Scan for the cell matching the given text and deliver its (X, Y) coordinate at center. 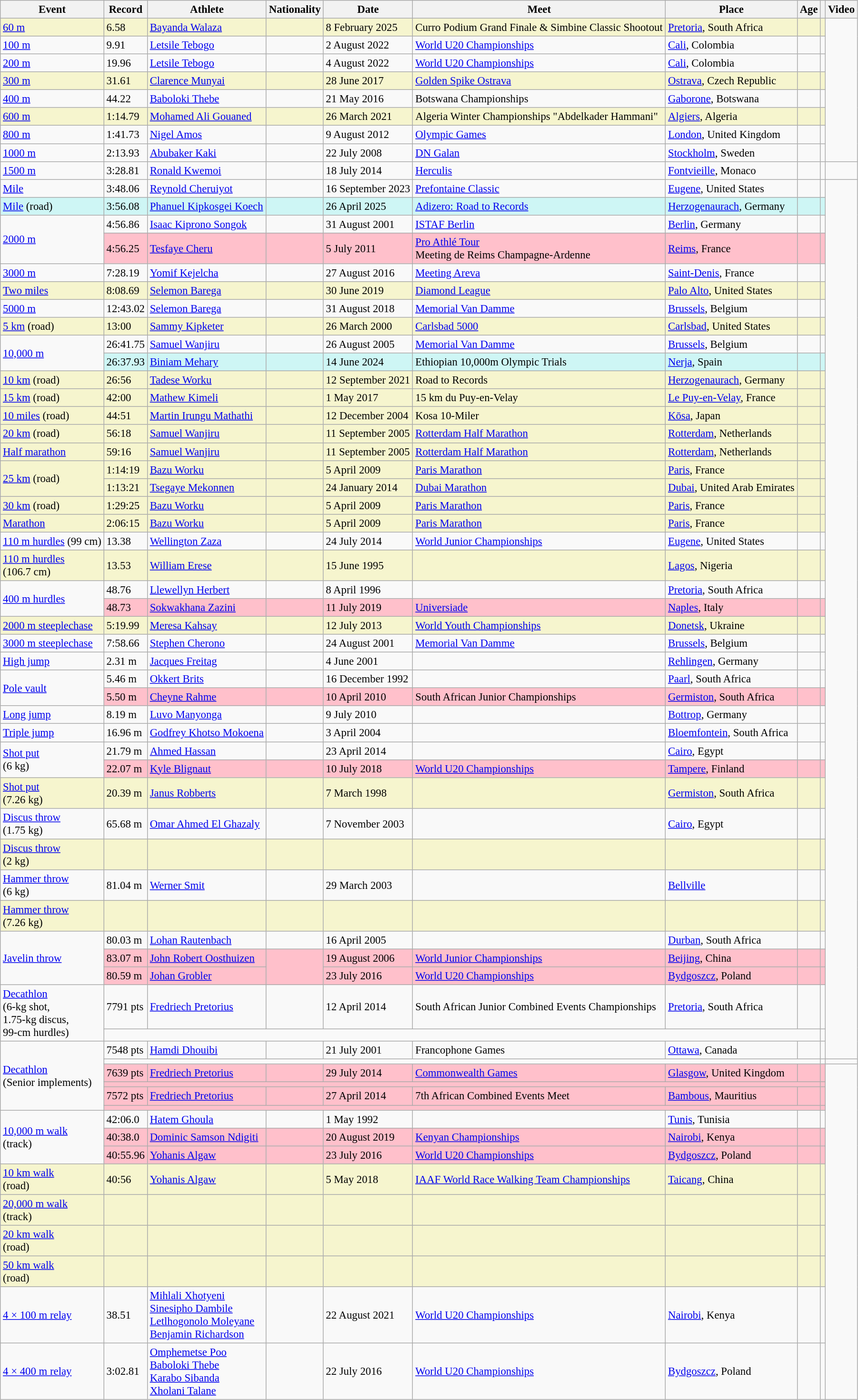
Kyle Blignaut (207, 769)
22 August 2021 (368, 1315)
Beijing, China (731, 958)
10 km walk(road) (52, 1179)
400 m (52, 99)
Dubai Marathon (539, 487)
21.79 m (126, 751)
Donetsk, Ukraine (731, 626)
40:55.96 (126, 1155)
Mohamed Ali Gouaned (207, 117)
10,000 m walk(track) (52, 1137)
Bayanda Walaza (207, 28)
Discus throw(2 kg) (52, 855)
Baboloki Thebe (207, 99)
Rehlingen, Germany (731, 661)
Omphemetse PooBaboloki ThebeKarabo SibandaXholani Talane (207, 1371)
Algeria Winter Championships "Abdelkader Hammani" (539, 117)
Decathlon(Senior implements) (52, 1075)
15 km (road) (52, 398)
12 December 2004 (368, 416)
21 July 2001 (368, 1050)
Bottrop, Germany (731, 715)
26:56 (126, 380)
Universiade (539, 608)
9.91 (126, 45)
Isaac Kiprono Songok (207, 224)
Wellington Zaza (207, 541)
10 km (road) (52, 380)
20 August 2019 (368, 1137)
16 September 2023 (368, 188)
5 km (road) (52, 326)
ISTAF Berlin (539, 224)
2000 m steeplechase (52, 626)
Nerja, Spain (731, 362)
1:29:25 (126, 505)
31 August 2001 (368, 224)
800 m (52, 135)
Bloemfontein, South Africa (731, 733)
Record (126, 10)
5000 m (52, 308)
13.38 (126, 541)
10 April 2010 (368, 697)
Luvo Manyonga (207, 715)
Algiers, Algeria (731, 117)
Tsegaye Mekonnen (207, 487)
1:14.79 (126, 117)
1500 m (52, 170)
44:51 (126, 416)
Carlsbad 5000 (539, 326)
4 × 400 m relay (52, 1371)
Triple jump (52, 733)
Janus Robberts (207, 793)
IAAF World Race Walking Team Championships (539, 1179)
7548 pts (126, 1050)
40:38.0 (126, 1137)
31 August 2018 (368, 308)
7639 pts (126, 1073)
Berlin, Germany (731, 224)
Kōsa, Japan (731, 416)
13:00 (126, 326)
South African Junior Combined Events Championships (539, 1007)
29 March 2003 (368, 885)
80.03 m (126, 940)
London, United Kingdom (731, 135)
Yomif Kejelcha (207, 273)
Godfrey Khotso Mokoena (207, 733)
Marathon (52, 523)
26 March 2021 (368, 117)
3:48.06 (126, 188)
High jump (52, 661)
3:28.81 (126, 170)
21 May 2016 (368, 99)
Botswana Championships (539, 99)
8.19 m (126, 715)
John Robert Oosthuizen (207, 958)
Decathlon(6-kg shot,1.75-kg discus,99-cm hurdles) (52, 1014)
1:13:21 (126, 487)
World Youth Championships (539, 626)
Palo Alto, United States (731, 291)
8:08.69 (126, 291)
48.76 (126, 590)
8 February 2025 (368, 28)
2 August 2022 (368, 45)
Pole vault (52, 688)
Tampere, Finland (731, 769)
Prefontaine Classic (539, 188)
7 March 1998 (368, 793)
10 miles (road) (52, 416)
110 m hurdles(106.7 cm) (52, 565)
Nigel Amos (207, 135)
30 km (road) (52, 505)
Ethiopian 10,000m Olympic Trials (539, 362)
Dominic Samson Ndigiti (207, 1137)
Reims, France (731, 248)
Hammer throw(7.26 kg) (52, 916)
600 m (52, 117)
Mihlali XhotyeniSinesipho DambileLetlhogonolo MoleyaneBenjamin Richardson (207, 1315)
Tunis, Tunisia (731, 1119)
Bellville (731, 885)
27 August 2016 (368, 273)
12 September 2021 (368, 380)
83.07 m (126, 958)
2.31 m (126, 661)
29 July 2014 (368, 1073)
20,000 m walk(track) (52, 1210)
DN Galan (539, 153)
3000 m (52, 273)
Javelin throw (52, 958)
16 December 1992 (368, 679)
26 April 2025 (368, 206)
26 March 2000 (368, 326)
3 April 2004 (368, 733)
30 June 2019 (368, 291)
1 May 2017 (368, 398)
Ronald Kwemoi (207, 170)
9 July 2010 (368, 715)
Nationality (295, 10)
2:06:15 (126, 523)
26 August 2005 (368, 345)
Naples, Italy (731, 608)
Two miles (52, 291)
Diamond League (539, 291)
42:00 (126, 398)
22 July 2008 (368, 153)
1:14:19 (126, 470)
Llewellyn Herbert (207, 590)
10 July 2018 (368, 769)
Bambous, Mauritius (731, 1096)
Lagos, Nigeria (731, 565)
Discus throw(1.75 kg) (52, 823)
Half marathon (52, 452)
Martin Irungu Mathathi (207, 416)
Meet (539, 10)
Tesfaye Cheru (207, 248)
31.61 (126, 81)
5.50 m (126, 697)
Commonwealth Games (539, 1073)
4 × 100 m relay (52, 1315)
12:43.02 (126, 308)
2:13.93 (126, 153)
Gaborone, Botswana (731, 99)
Long jump (52, 715)
Biniam Mehary (207, 362)
Hamdi Dhouibi (207, 1050)
Carlsbad, United States (731, 326)
Francophone Games (539, 1050)
Shot put(7.26 kg) (52, 793)
23 April 2014 (368, 751)
3:02.81 (126, 1371)
Stephen Cherono (207, 643)
Olympic Games (539, 135)
Omar Ahmed El Ghazaly (207, 823)
12 April 2014 (368, 1007)
7 November 2003 (368, 823)
Kosa 10-Miler (539, 416)
Mile (52, 188)
300 m (52, 81)
19.96 (126, 63)
Road to Records (539, 380)
6.58 (126, 28)
7th African Combined Events Meet (539, 1096)
4 August 2022 (368, 63)
Event (52, 10)
7:58.66 (126, 643)
1 May 1992 (368, 1119)
24 January 2014 (368, 487)
Werner Smit (207, 885)
Meresa Kahsay (207, 626)
Herculis (539, 170)
Clarence Munyai (207, 81)
50 km walk(road) (52, 1272)
Johan Grobler (207, 976)
3000 m steeplechase (52, 643)
Mile (road) (52, 206)
Hatem Ghoula (207, 1119)
5:19.99 (126, 626)
60 m (52, 28)
56:18 (126, 434)
20.39 m (126, 793)
14 June 2024 (368, 362)
22 July 2016 (368, 1371)
Tadese Worku (207, 380)
26:41.75 (126, 345)
15 June 1995 (368, 565)
7791 pts (126, 1007)
Sammy Kipketer (207, 326)
22.07 m (126, 769)
13.53 (126, 565)
Saint-Denis, France (731, 273)
Taicang, China (731, 1179)
Place (731, 10)
Meeting Areva (539, 273)
Video (842, 10)
Le Puy-en-Velay, France (731, 398)
48.73 (126, 608)
100 m (52, 45)
Mathew Kimeli (207, 398)
Ahmed Hassan (207, 751)
Cheyne Rahme (207, 697)
20 km (road) (52, 434)
Athlete (207, 10)
Sokwakhana Zazini (207, 608)
Curro Podium Grand Finale & Simbine Classic Shootout (539, 28)
Ottawa, Canada (731, 1050)
20 km walk(road) (52, 1241)
24 July 2014 (368, 541)
Golden Spike Ostrava (539, 81)
200 m (52, 63)
25 km (road) (52, 479)
42:06.0 (126, 1119)
4:56.86 (126, 224)
Jacques Freitag (207, 661)
2000 m (52, 239)
5 May 2018 (368, 1179)
Age (808, 10)
Fontvieille, Monaco (731, 170)
Reynold Cheruiyot (207, 188)
65.68 m (126, 823)
26:37.93 (126, 362)
Dubai, United Arab Emirates (731, 487)
24 August 2001 (368, 643)
16 April 2005 (368, 940)
27 April 2014 (368, 1096)
7:28.19 (126, 273)
1:41.73 (126, 135)
1000 m (52, 153)
15 km du Puy-en-Velay (539, 398)
Stockholm, Sweden (731, 153)
4 June 2001 (368, 661)
44.22 (126, 99)
5.46 m (126, 679)
Hammer throw(6 kg) (52, 885)
Lohan Rautenbach (207, 940)
Paarl, South Africa (731, 679)
7572 pts (126, 1096)
3:56.08 (126, 206)
9 August 2012 (368, 135)
12 July 2013 (368, 626)
Date (368, 10)
110 m hurdles (99 cm) (52, 541)
16.96 m (126, 733)
400 m hurdles (52, 599)
38.51 (126, 1315)
Okkert Brits (207, 679)
Adizero: Road to Records (539, 206)
19 August 2006 (368, 958)
Pro Athlé TourMeeting de Reims Champagne-Ardenne (539, 248)
Durban, South Africa (731, 940)
William Erese (207, 565)
40:56 (126, 1179)
18 July 2014 (368, 170)
11 July 2019 (368, 608)
Phanuel Kipkosgei Koech (207, 206)
Ostrava, Czech Republic (731, 81)
South African Junior Championships (539, 697)
5 July 2011 (368, 248)
4:56.25 (126, 248)
28 June 2017 (368, 81)
Shot put(6 kg) (52, 759)
Glasgow, United Kingdom (731, 1073)
80.59 m (126, 976)
8 April 1996 (368, 590)
59:16 (126, 452)
Kenyan Championships (539, 1137)
81.04 m (126, 885)
10,000 m (52, 353)
Abubaker Kaki (207, 153)
